Provide the [x, y] coordinate of the cell's center where the given text is located.  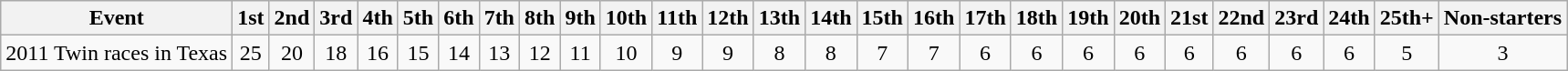
15th [882, 18]
16th [933, 18]
8th [540, 18]
1st [251, 18]
20 [292, 53]
14 [459, 53]
Event [117, 18]
12 [540, 53]
10 [626, 53]
9th [580, 18]
13 [499, 53]
7th [499, 18]
10th [626, 18]
11th [677, 18]
25th+ [1407, 18]
15 [418, 53]
Non-starters [1502, 18]
13th [779, 18]
3 [1502, 53]
19th [1088, 18]
11 [580, 53]
4th [378, 18]
5 [1407, 53]
18th [1036, 18]
16 [378, 53]
24th [1349, 18]
5th [418, 18]
2011 Twin races in Texas [117, 53]
14th [831, 18]
2nd [292, 18]
23rd [1297, 18]
12th [728, 18]
21st [1189, 18]
18 [336, 53]
6th [459, 18]
20th [1139, 18]
22nd [1241, 18]
25 [251, 53]
17th [985, 18]
3rd [336, 18]
